Extract the (X, Y) coordinate from the center of the cell holding the provided text.  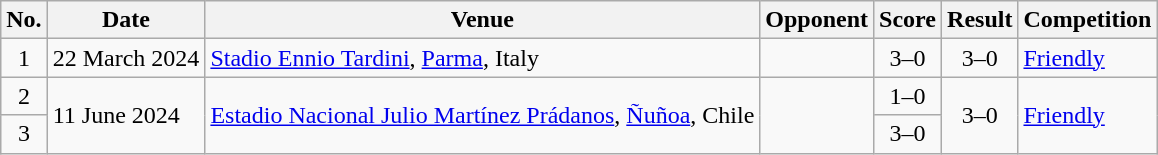
Competition (1088, 20)
11 June 2024 (126, 115)
1–0 (908, 96)
3 (24, 134)
22 March 2024 (126, 58)
1 (24, 58)
Result (980, 20)
Date (126, 20)
Estadio Nacional Julio Martínez Prádanos, Ñuñoa, Chile (482, 115)
Score (908, 20)
2 (24, 96)
No. (24, 20)
Venue (482, 20)
Opponent (817, 20)
Stadio Ennio Tardini, Parma, Italy (482, 58)
